For the text-containing cell, return its midpoint in (X, Y) coordinate format. 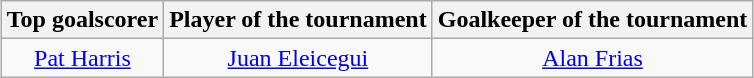
Alan Frias (592, 58)
Goalkeeper of the tournament (592, 20)
Pat Harris (82, 58)
Juan Eleicegui (298, 58)
Player of the tournament (298, 20)
Top goalscorer (82, 20)
